Provide the (X, Y) coordinate of the cell's center where the given text is located.  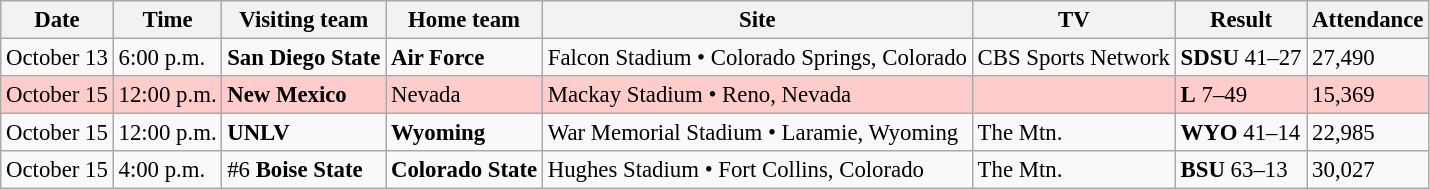
Date (57, 20)
Colorado State (464, 170)
Nevada (464, 95)
Site (757, 20)
War Memorial Stadium • Laramie, Wyoming (757, 133)
New Mexico (304, 95)
22,985 (1368, 133)
WYO 41–14 (1241, 133)
L 7–49 (1241, 95)
Home team (464, 20)
27,490 (1368, 58)
Hughes Stadium • Fort Collins, Colorado (757, 170)
Air Force (464, 58)
SDSU 41–27 (1241, 58)
UNLV (304, 133)
Falcon Stadium • Colorado Springs, Colorado (757, 58)
6:00 p.m. (168, 58)
Time (168, 20)
San Diego State (304, 58)
CBS Sports Network (1074, 58)
30,027 (1368, 170)
October 13 (57, 58)
BSU 63–13 (1241, 170)
4:00 p.m. (168, 170)
15,369 (1368, 95)
#6 Boise State (304, 170)
Visiting team (304, 20)
Wyoming (464, 133)
Mackay Stadium • Reno, Nevada (757, 95)
Attendance (1368, 20)
Result (1241, 20)
TV (1074, 20)
